Extract the (x, y) coordinate from the center of the cell holding the provided text.  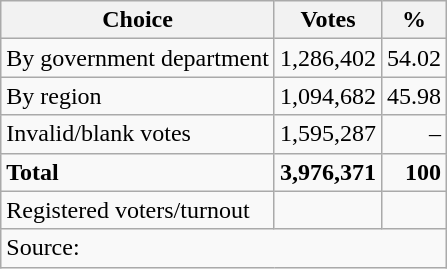
3,976,371 (328, 172)
By government department (138, 58)
Total (138, 172)
Source: (224, 248)
% (414, 20)
Invalid/blank votes (138, 134)
Votes (328, 20)
100 (414, 172)
– (414, 134)
Choice (138, 20)
45.98 (414, 96)
By region (138, 96)
1,286,402 (328, 58)
1,094,682 (328, 96)
Registered voters/turnout (138, 210)
54.02 (414, 58)
1,595,287 (328, 134)
